Search for the cell housing the specified text and yield its [x, y] center coordinate. 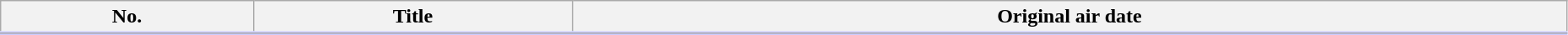
Title [412, 17]
Original air date [1070, 17]
No. [127, 17]
